Search for the cell housing the specified text and yield its (X, Y) center coordinate. 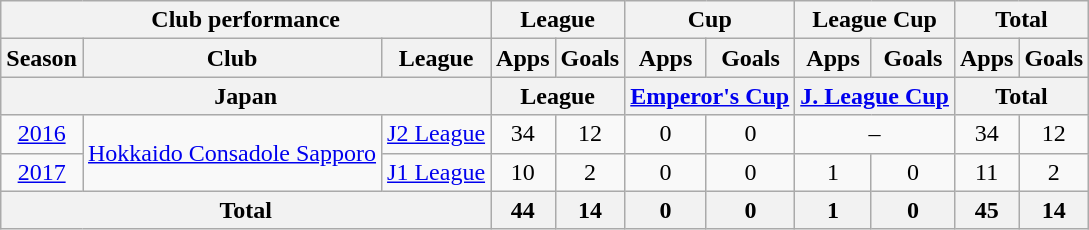
45 (986, 210)
– (875, 134)
Hokkaido Consadole Sapporo (232, 153)
J1 League (436, 172)
2016 (42, 134)
10 (523, 172)
Club (232, 58)
2017 (42, 172)
Cup (710, 20)
11 (986, 172)
J. League Cup (875, 96)
Club performance (246, 20)
Emperor's Cup (710, 96)
Japan (246, 96)
44 (523, 210)
Season (42, 58)
J2 League (436, 134)
League Cup (875, 20)
